Return [x, y] of the center of cell containing provided text 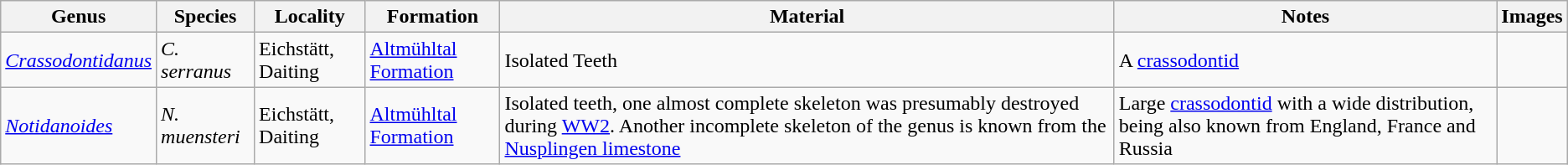
Species [206, 17]
Images [1532, 17]
Locality [310, 17]
C. serranus [206, 60]
A crassodontid [1305, 60]
Isolated Teeth [807, 60]
Formation [432, 17]
N. muensteri [206, 126]
Notidanoides [79, 126]
Notes [1305, 17]
Large crassodontid with a wide distribution, being also known from England, France and Russia [1305, 126]
Genus [79, 17]
Crassodontidanus [79, 60]
Material [807, 17]
